Detect which cell encompasses the target text, then output its (X, Y) center coordinate. 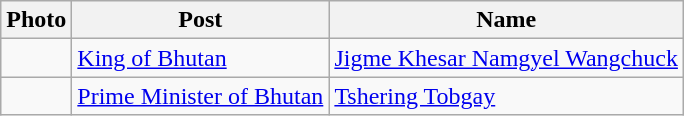
Jigme Khesar Namgyel Wangchuck (506, 58)
Name (506, 20)
Post (200, 20)
Prime Minister of Bhutan (200, 96)
Photo (36, 20)
King of Bhutan (200, 58)
Tshering Tobgay (506, 96)
